Identify which cell holds the provided text, then report its (X, Y) central coordinate. 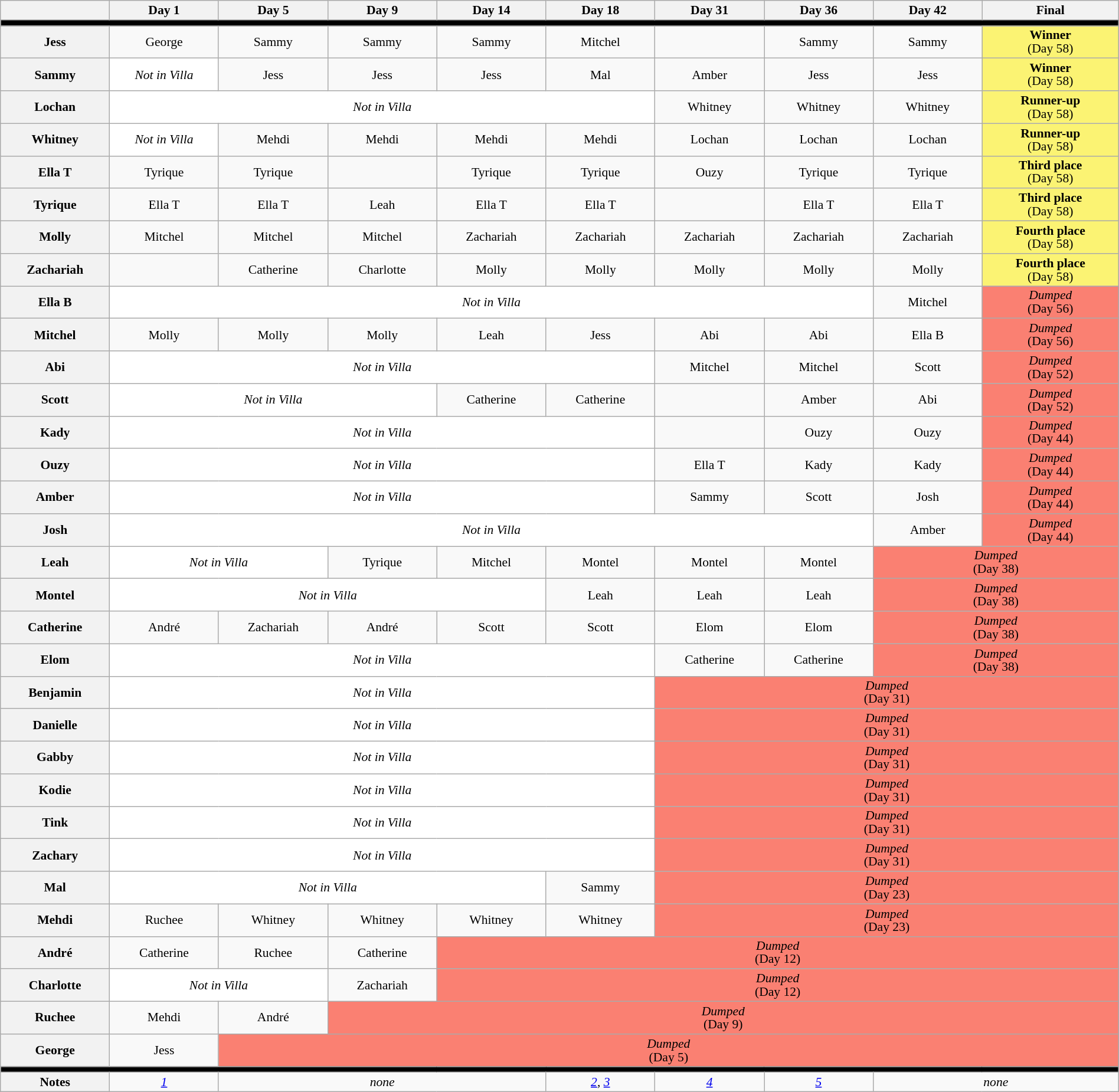
Kodie (55, 791)
1 (164, 1082)
Day 18 (601, 11)
Gabby (55, 757)
Dumped(Day 9) (723, 1018)
Danielle (55, 726)
4 (709, 1082)
Notes (55, 1082)
Dumped(Day 5) (668, 1050)
Zachary (55, 855)
Day 42 (928, 11)
Tink (55, 822)
Day 36 (819, 11)
Day 14 (491, 11)
Final (1051, 11)
Day 1 (164, 11)
5 (819, 1082)
2, 3 (601, 1082)
Benjamin (55, 693)
Day 31 (709, 11)
Day 9 (382, 11)
Day 5 (273, 11)
